Extract the [X, Y] coordinate from the center of the cell holding the provided text.  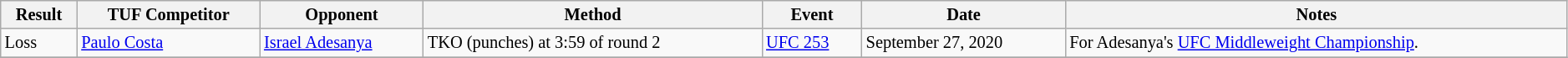
Date [964, 14]
Notes [1317, 14]
Method [593, 14]
Paulo Costa [169, 43]
TUF Competitor [169, 14]
TKO (punches) at 3:59 of round 2 [593, 43]
Israel Adesanya [342, 43]
UFC 253 [812, 43]
September 27, 2020 [964, 43]
Opponent [342, 14]
Loss [39, 43]
Event [812, 14]
For Adesanya's UFC Middleweight Championship. [1317, 43]
Result [39, 14]
